Return the [x, y] coordinate for the center point of the cell that contains the specified text.  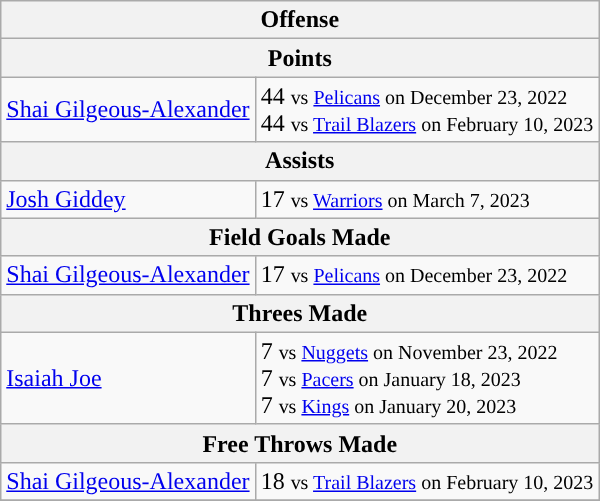
18 vs Trail Blazers on February 10, 2023 [427, 481]
17 vs Warriors on March 7, 2023 [427, 199]
Threes Made [300, 313]
Josh Giddey [128, 199]
7 vs Nuggets on November 23, 20227 vs Pacers on January 18, 20237 vs Kings on January 20, 2023 [427, 378]
Points [300, 58]
Assists [300, 161]
44 vs Pelicans on December 23, 202244 vs Trail Blazers on February 10, 2023 [427, 110]
Offense [300, 20]
Free Throws Made [300, 443]
Isaiah Joe [128, 378]
Field Goals Made [300, 237]
17 vs Pelicans on December 23, 2022 [427, 275]
